Extract the (x, y) coordinate from the center of the cell holding the provided text.  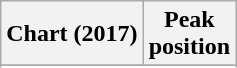
Chart (2017) (72, 34)
Peakposition (189, 34)
